Detect which cell encompasses the target text, then output its [X, Y] center coordinate. 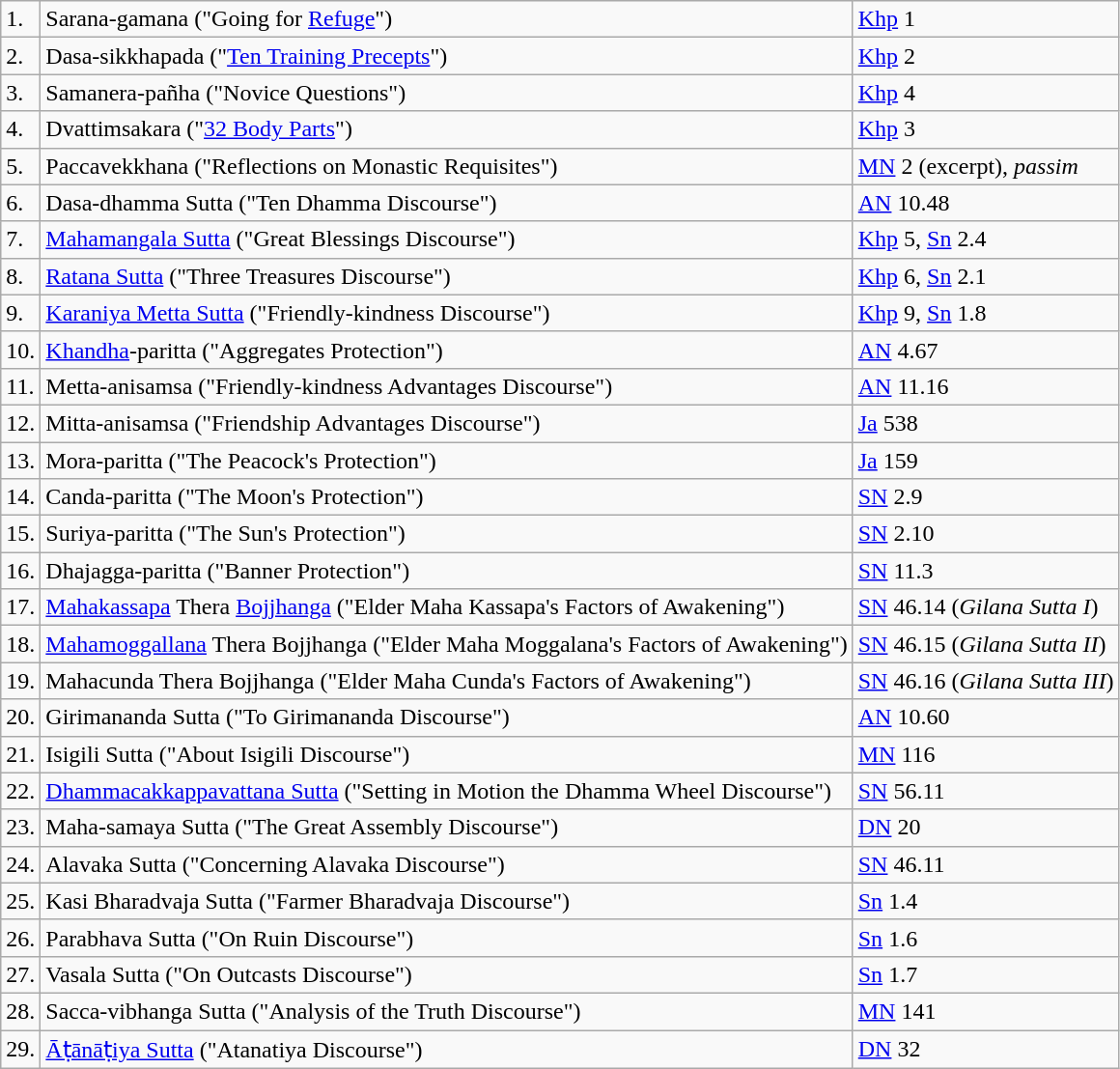
SN 56.11 [986, 791]
Āṭānāṭiya Sutta ("Atanatiya Discourse") [446, 1049]
27. [21, 974]
Isigili Sutta ("About Isigili Discourse") [446, 754]
Ja 538 [986, 423]
Paccavekkhana ("Reflections on Monastic Requisites") [446, 166]
Khp 1 [986, 19]
9. [21, 313]
Mitta-anisamsa ("Friendship Advantages Discourse") [446, 423]
24. [21, 864]
AN 10.48 [986, 203]
Alavaka Sutta ("Concerning Alavaka Discourse") [446, 864]
Sarana-gamana ("Going for Refuge") [446, 19]
3. [21, 93]
DN 20 [986, 828]
Khp 5, Sn 2.4 [986, 239]
SN 11.3 [986, 571]
Khp 9, Sn 1.8 [986, 313]
AN 4.67 [986, 350]
DN 32 [986, 1049]
4. [21, 129]
26. [21, 938]
2. [21, 56]
Vasala Sutta ("On Outcasts Discourse") [446, 974]
SN 46.14 (Gilana Sutta I) [986, 607]
20. [21, 717]
Samanera-pañha ("Novice Questions") [446, 93]
Dvattimsakara ("32 Body Parts") [446, 129]
SN 46.15 (Gilana Sutta II) [986, 644]
23. [21, 828]
Metta-anisamsa ("Friendly-kindness Advantages Discourse") [446, 386]
Parabhava Sutta ("On Ruin Discourse") [446, 938]
Mahakassapa Thera Bojjhanga ("Elder Maha Kassapa's Factors of Awakening") [446, 607]
1. [21, 19]
Ja 159 [986, 461]
SN 46.16 (Gilana Sutta III) [986, 681]
14. [21, 497]
5. [21, 166]
Mahacunda Thera Bojjhanga ("Elder Maha Cunda's Factors of Awakening") [446, 681]
16. [21, 571]
Mahamoggallana Thera Bojjhanga ("Elder Maha Moggalana's Factors of Awakening") [446, 644]
Dasa-sikkhapada ("Ten Training Precepts") [446, 56]
Girimananda Sutta ("To Girimananda Discourse") [446, 717]
Khandha-paritta ("Aggregates Protection") [446, 350]
SN 46.11 [986, 864]
Canda-paritta ("The Moon's Protection") [446, 497]
10. [21, 350]
Sacca-vibhanga Sutta ("Analysis of the Truth Discourse") [446, 1011]
Kasi Bharadvaja Sutta ("Farmer Bharadvaja Discourse") [446, 901]
SN 2.10 [986, 534]
Khp 2 [986, 56]
22. [21, 791]
Khp 3 [986, 129]
MN 141 [986, 1011]
21. [21, 754]
Mahamangala Sutta ("Great Blessings Discourse") [446, 239]
SN 2.9 [986, 497]
Khp 6, Sn 2.1 [986, 276]
6. [21, 203]
11. [21, 386]
Sn 1.4 [986, 901]
28. [21, 1011]
13. [21, 461]
Suriya-paritta ("The Sun's Protection") [446, 534]
Maha-samaya Sutta ("The Great Assembly Discourse") [446, 828]
25. [21, 901]
Mora-paritta ("The Peacock's Protection") [446, 461]
29. [21, 1049]
15. [21, 534]
Karaniya Metta Sutta ("Friendly-kindness Discourse") [446, 313]
17. [21, 607]
MN 116 [986, 754]
19. [21, 681]
Dhammacakkappavattana Sutta ("Setting in Motion the Dhamma Wheel Discourse") [446, 791]
8. [21, 276]
Dasa-dhamma Sutta ("Ten Dhamma Discourse") [446, 203]
Ratana Sutta ("Three Treasures Discourse") [446, 276]
12. [21, 423]
7. [21, 239]
18. [21, 644]
AN 11.16 [986, 386]
AN 10.60 [986, 717]
Dhajagga-paritta ("Banner Protection") [446, 571]
Sn 1.7 [986, 974]
Sn 1.6 [986, 938]
Khp 4 [986, 93]
MN 2 (excerpt), passim [986, 166]
